Identify which cell holds the provided text, then report its [x, y] central coordinate. 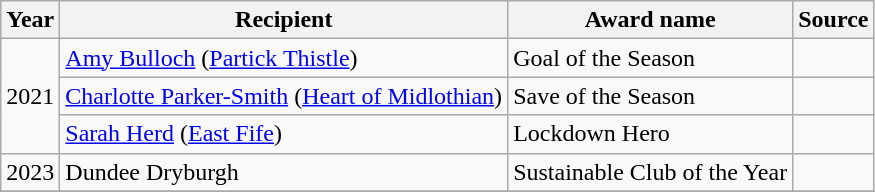
Sustainable Club of the Year [650, 172]
2021 [30, 96]
Dundee Dryburgh [284, 172]
Charlotte Parker-Smith (Heart of Midlothian) [284, 96]
Award name [650, 20]
Sarah Herd (East Fife) [284, 134]
Recipient [284, 20]
2023 [30, 172]
Year [30, 20]
Lockdown Hero [650, 134]
Goal of the Season [650, 58]
Save of the Season [650, 96]
Amy Bulloch (Partick Thistle) [284, 58]
Source [834, 20]
